Return the (x, y) coordinate for the center point of the cell that contains the specified text.  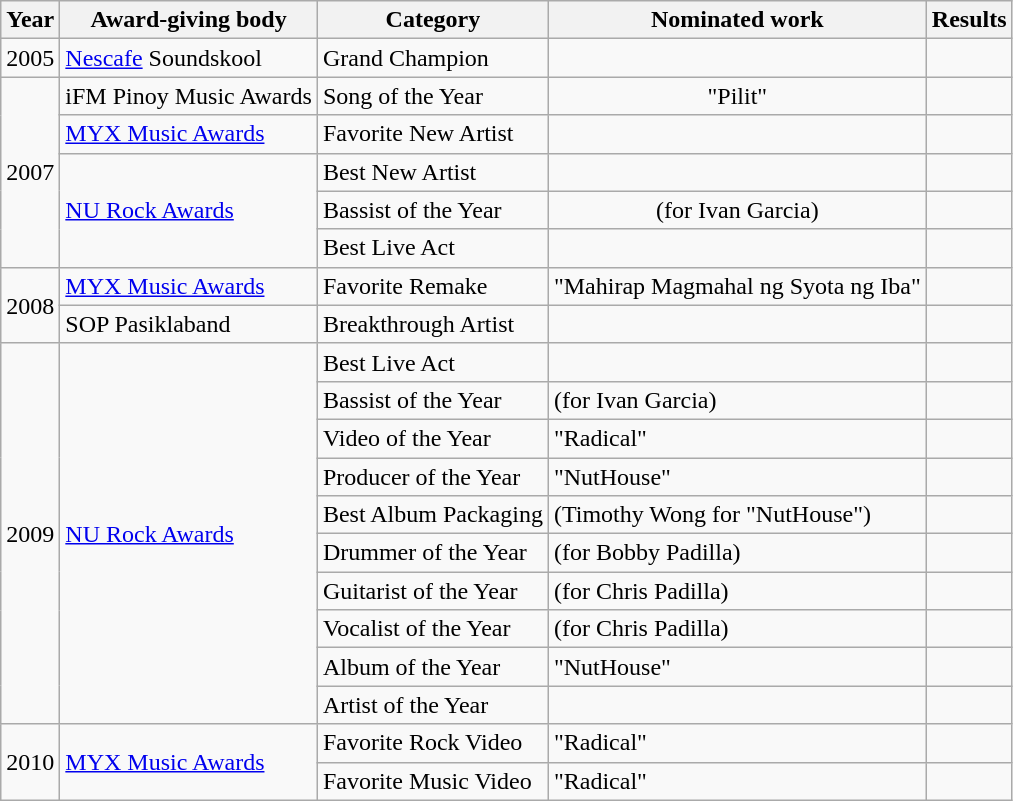
2008 (30, 305)
Award-giving body (189, 20)
Favorite Remake (432, 286)
(Timothy Wong for "NutHouse") (737, 515)
Favorite Rock Video (432, 743)
iFM Pinoy Music Awards (189, 96)
Song of the Year (432, 96)
Vocalist of the Year (432, 629)
2010 (30, 762)
"Pilit" (737, 96)
2007 (30, 172)
2005 (30, 58)
Category (432, 20)
(for Bobby Padilla) (737, 553)
Artist of the Year (432, 705)
SOP Pasiklaband (189, 324)
Nescafe Soundskool (189, 58)
Favorite Music Video (432, 781)
Album of the Year (432, 667)
"Mahirap Magmahal ng Syota ng Iba" (737, 286)
Year (30, 20)
Best New Artist (432, 172)
Results (969, 20)
Nominated work (737, 20)
Drummer of the Year (432, 553)
Grand Champion (432, 58)
Breakthrough Artist (432, 324)
Guitarist of the Year (432, 591)
2009 (30, 534)
Video of the Year (432, 438)
Best Album Packaging (432, 515)
Favorite New Artist (432, 134)
Producer of the Year (432, 477)
